Extract the (x, y) coordinate from the center of the cell holding the provided text.  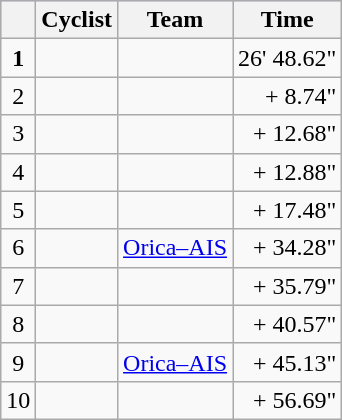
+ 40.57" (288, 324)
Time (288, 20)
+ 8.74" (288, 96)
6 (18, 248)
+ 12.88" (288, 172)
+ 56.69" (288, 400)
7 (18, 286)
1 (18, 58)
+ 34.28" (288, 248)
4 (18, 172)
+ 45.13" (288, 362)
3 (18, 134)
+ 12.68" (288, 134)
+ 17.48" (288, 210)
10 (18, 400)
5 (18, 210)
Cyclist (77, 20)
2 (18, 96)
8 (18, 324)
Team (176, 20)
26' 48.62" (288, 58)
9 (18, 362)
+ 35.79" (288, 286)
